For the text-containing cell, return its midpoint in (x, y) coordinate format. 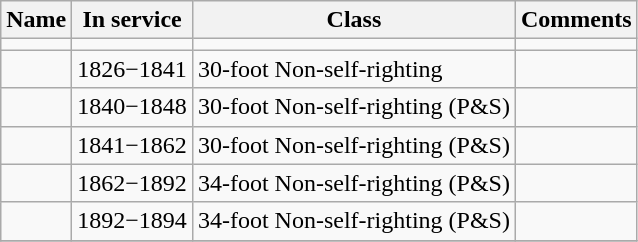
Name (36, 20)
30-foot Non-self-righting (354, 69)
Class (354, 20)
1826−1841 (132, 69)
1841−1862 (132, 145)
1862−1892 (132, 183)
1892−1894 (132, 221)
Comments (576, 20)
In service (132, 20)
1840−1848 (132, 107)
